Provide the [X, Y] coordinate of the cell's center where the given text is located.  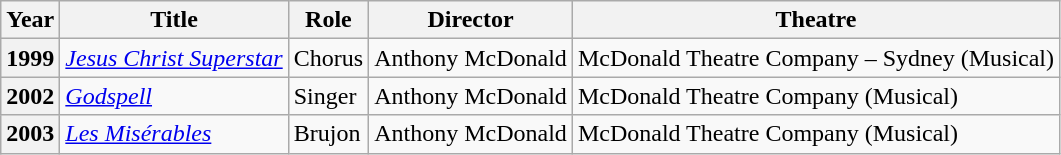
Jesus Christ Superstar [174, 58]
2003 [30, 134]
Role [328, 20]
Brujon [328, 134]
McDonald Theatre Company – Sydney (Musical) [816, 58]
1999 [30, 58]
Singer [328, 96]
Theatre [816, 20]
2002 [30, 96]
Les Misérables [174, 134]
Title [174, 20]
Chorus [328, 58]
Year [30, 20]
Director [471, 20]
Godspell [174, 96]
